Identify which cell holds the provided text, then report its [x, y] central coordinate. 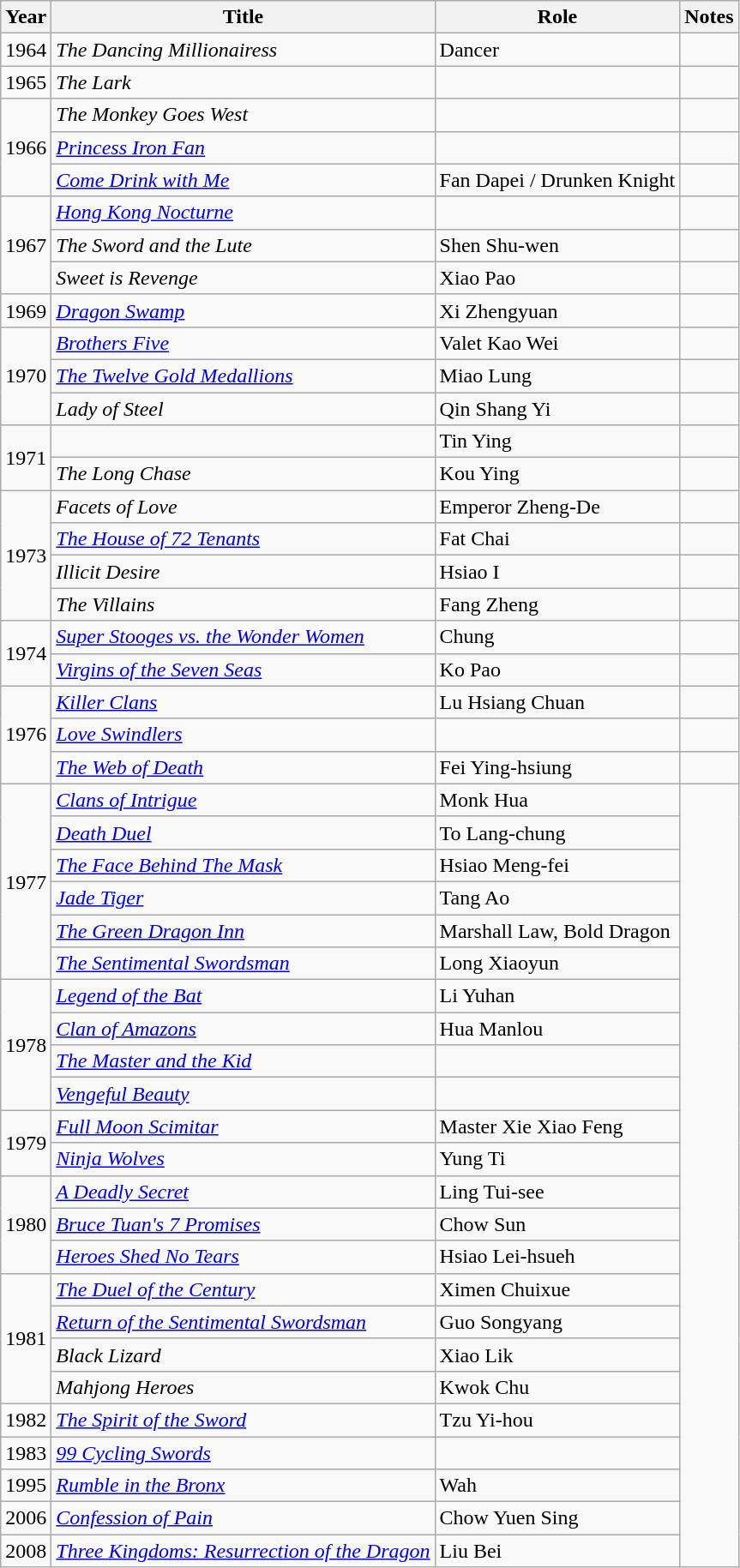
Master Xie Xiao Feng [557, 1126]
Hong Kong Nocturne [244, 213]
1965 [26, 82]
Role [557, 17]
Princess Iron Fan [244, 147]
Rumble in the Bronx [244, 1486]
Title [244, 17]
Jade Tiger [244, 898]
1981 [26, 1338]
Chow Sun [557, 1224]
Fang Zheng [557, 604]
Lady of Steel [244, 409]
Xi Zhengyuan [557, 310]
1970 [26, 375]
The Sentimental Swordsman [244, 964]
Miao Lung [557, 375]
The Lark [244, 82]
Come Drink with Me [244, 180]
1980 [26, 1224]
The Master and the Kid [244, 1061]
1979 [26, 1143]
1982 [26, 1420]
The Twelve Gold Medallions [244, 375]
Death Duel [244, 832]
Hsiao Lei-hsueh [557, 1257]
Black Lizard [244, 1355]
Mahjong Heroes [244, 1387]
Dragon Swamp [244, 310]
Kwok Chu [557, 1387]
Killer Clans [244, 702]
Clans of Intrigue [244, 800]
Chow Yuen Sing [557, 1518]
The Face Behind The Mask [244, 865]
Illicit Desire [244, 572]
Tang Ao [557, 898]
To Lang-chung [557, 832]
Hua Manlou [557, 1029]
The Dancing Millionairess [244, 50]
Li Yuhan [557, 996]
Hsiao Meng-fei [557, 865]
Sweet is Revenge [244, 278]
Marshall Law, Bold Dragon [557, 930]
Bruce Tuan's 7 Promises [244, 1224]
The Sword and the Lute [244, 245]
1977 [26, 881]
Shen Shu-wen [557, 245]
1966 [26, 147]
The Monkey Goes West [244, 115]
Long Xiaoyun [557, 964]
1974 [26, 653]
Fei Ying-hsiung [557, 767]
The Long Chase [244, 474]
1964 [26, 50]
Wah [557, 1486]
Love Swindlers [244, 735]
1995 [26, 1486]
Monk Hua [557, 800]
Year [26, 17]
1971 [26, 458]
Emperor Zheng-De [557, 507]
The Spirit of the Sword [244, 1420]
Guo Songyang [557, 1322]
The Green Dragon Inn [244, 930]
Hsiao I [557, 572]
99 Cycling Swords [244, 1453]
Legend of the Bat [244, 996]
2006 [26, 1518]
Three Kingdoms: Resurrection of the Dragon [244, 1551]
Confession of Pain [244, 1518]
Qin Shang Yi [557, 409]
Ximen Chuixue [557, 1289]
Liu Bei [557, 1551]
Tin Ying [557, 442]
A Deadly Secret [244, 1192]
1967 [26, 245]
Vengeful Beauty [244, 1094]
Chung [557, 637]
1976 [26, 735]
Clan of Amazons [244, 1029]
1983 [26, 1453]
Dancer [557, 50]
Ninja Wolves [244, 1159]
Valet Kao Wei [557, 343]
Ko Pao [557, 670]
Facets of Love [244, 507]
Super Stooges vs. the Wonder Women [244, 637]
1973 [26, 556]
Return of the Sentimental Swordsman [244, 1322]
Heroes Shed No Tears [244, 1257]
Virgins of the Seven Seas [244, 670]
Fat Chai [557, 539]
The House of 72 Tenants [244, 539]
Ling Tui-see [557, 1192]
Tzu Yi-hou [557, 1420]
Kou Ying [557, 474]
Brothers Five [244, 343]
Yung Ti [557, 1159]
Notes [709, 17]
The Villains [244, 604]
1978 [26, 1045]
1969 [26, 310]
Lu Hsiang Chuan [557, 702]
Xiao Lik [557, 1355]
The Duel of the Century [244, 1289]
Xiao Pao [557, 278]
Fan Dapei / Drunken Knight [557, 180]
The Web of Death [244, 767]
2008 [26, 1551]
Full Moon Scimitar [244, 1126]
